Determine the (x, y) coordinate at the center of the cell enclosing the given text.  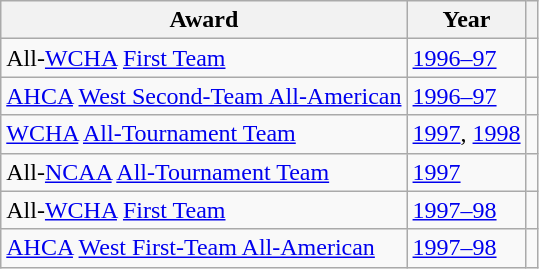
1997, 1998 (466, 134)
AHCA West Second-Team All-American (204, 96)
Award (204, 20)
Year (466, 20)
1997 (466, 172)
WCHA All-Tournament Team (204, 134)
All-NCAA All-Tournament Team (204, 172)
AHCA West First-Team All-American (204, 248)
